Return the (X, Y) coordinate for the center point of the cell that contains the specified text.  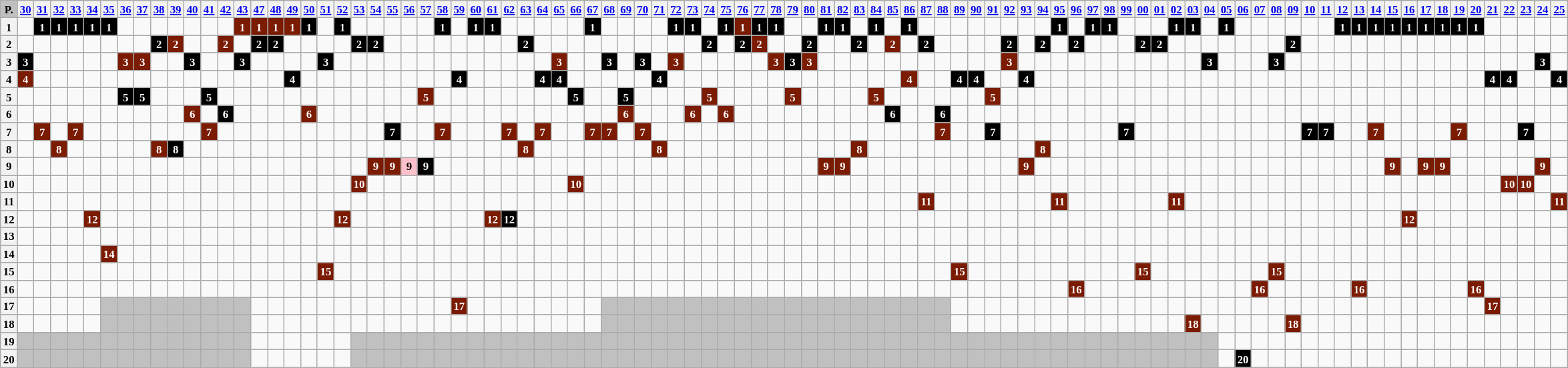
93 (1027, 9)
69 (626, 9)
47 (259, 9)
35 (109, 9)
75 (726, 9)
60 (475, 9)
87 (927, 9)
79 (793, 9)
74 (709, 9)
85 (893, 9)
84 (876, 9)
34 (92, 9)
37 (143, 9)
72 (676, 9)
57 (426, 9)
25 (1559, 9)
04 (1210, 9)
50 (308, 9)
68 (609, 9)
31 (43, 9)
58 (442, 9)
64 (542, 9)
62 (509, 9)
00 (1143, 9)
40 (192, 9)
43 (243, 9)
02 (1176, 9)
36 (125, 9)
54 (375, 9)
89 (960, 9)
42 (226, 9)
98 (1109, 9)
97 (1093, 9)
88 (943, 9)
81 (826, 9)
30 (25, 9)
78 (776, 9)
32 (59, 9)
83 (860, 9)
33 (76, 9)
56 (409, 9)
51 (326, 9)
03 (1194, 9)
94 (1043, 9)
71 (660, 9)
59 (459, 9)
08 (1276, 9)
01 (1160, 9)
77 (760, 9)
55 (393, 9)
22 (1509, 9)
61 (493, 9)
82 (842, 9)
09 (1294, 9)
48 (275, 9)
91 (993, 9)
38 (159, 9)
21 (1493, 9)
41 (210, 9)
92 (1009, 9)
80 (809, 9)
66 (575, 9)
49 (292, 9)
07 (1260, 9)
39 (176, 9)
90 (976, 9)
06 (1243, 9)
23 (1526, 9)
99 (1127, 9)
P. (9, 9)
52 (342, 9)
65 (559, 9)
76 (742, 9)
63 (526, 9)
24 (1542, 9)
53 (359, 9)
67 (593, 9)
73 (693, 9)
05 (1227, 9)
86 (909, 9)
96 (1076, 9)
95 (1060, 9)
70 (642, 9)
